Return the (X, Y) coordinate for the center point of the cell that contains the specified text.  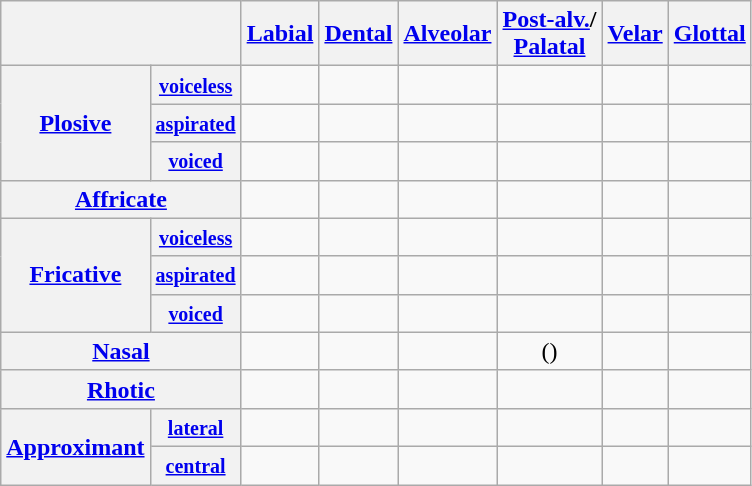
Labial (280, 34)
Rhotic (121, 389)
Alveolar (448, 34)
Post-alv./Palatal (550, 34)
Approximant (76, 446)
Affricate (121, 199)
Glottal (710, 34)
Velar (635, 34)
Nasal (121, 351)
Plosive (76, 123)
() (550, 351)
Dental (358, 34)
lateral (196, 427)
Fricative (76, 275)
central (196, 465)
